Pinpoint the cell where the given text exists, returning its [X, Y] midpoint coordinate. 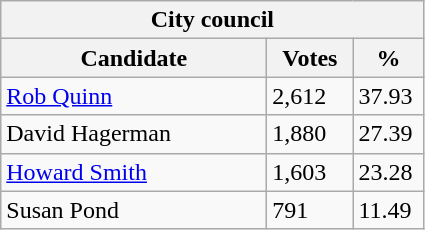
2,612 [310, 96]
791 [310, 210]
27.39 [388, 134]
Candidate [134, 58]
1,880 [310, 134]
Howard Smith [134, 172]
Rob Quinn [134, 96]
1,603 [310, 172]
% [388, 58]
Susan Pond [134, 210]
David Hagerman [134, 134]
Votes [310, 58]
37.93 [388, 96]
City council [212, 20]
23.28 [388, 172]
11.49 [388, 210]
